Extract the (x, y) coordinate from the center of the cell holding the provided text.  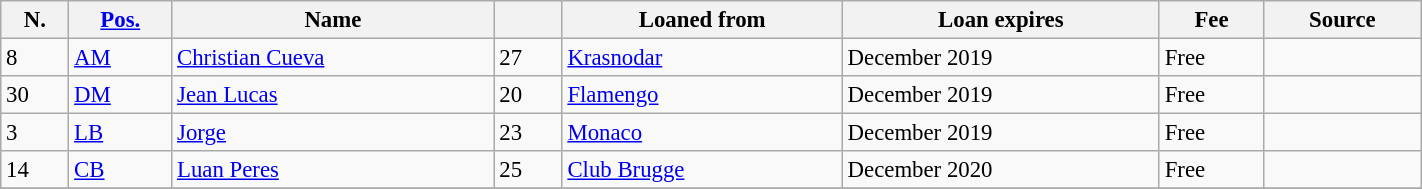
Pos. (120, 20)
Source (1343, 20)
N. (35, 20)
Jorge (333, 133)
Luan Peres (333, 170)
LB (120, 133)
Club Brugge (702, 170)
Flamengo (702, 95)
Krasnodar (702, 58)
27 (528, 58)
December 2020 (1000, 170)
14 (35, 170)
20 (528, 95)
Monaco (702, 133)
23 (528, 133)
30 (35, 95)
25 (528, 170)
8 (35, 58)
3 (35, 133)
Christian Cueva (333, 58)
Loaned from (702, 20)
Fee (1211, 20)
Loan expires (1000, 20)
CB (120, 170)
AM (120, 58)
DM (120, 95)
Name (333, 20)
Jean Lucas (333, 95)
